Locate the cell with the specified text and output its [x, y] center coordinate. 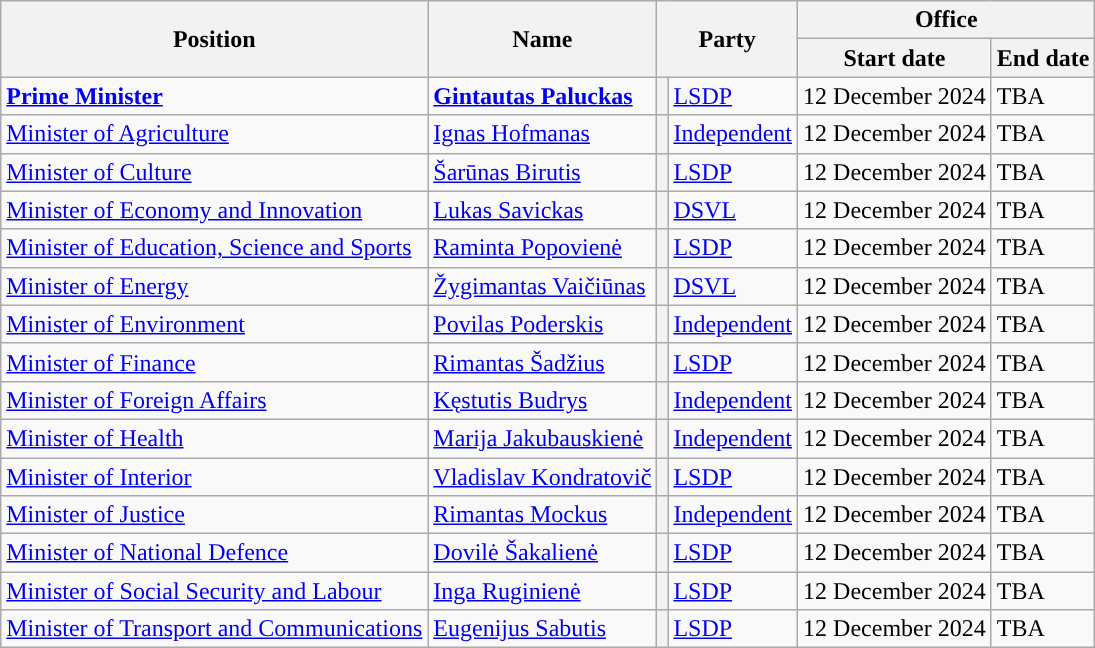
Start date [895, 58]
Gintautas Paluckas [542, 96]
Minister of Transport and Communications [214, 629]
Party [728, 39]
Minister of Interior [214, 477]
Povilas Poderskis [542, 324]
Rimantas Mockus [542, 515]
Minister of Culture [214, 172]
Žygimantas Vaičiūnas [542, 286]
Minister of Foreign Affairs [214, 400]
Kęstutis Budrys [542, 400]
Lukas Savickas [542, 210]
Vladislav Kondratovič [542, 477]
Minister of Health [214, 438]
Inga Ruginienė [542, 591]
End date [1043, 58]
Minister of Education, Science and Sports [214, 248]
Marija Jakubauskienė [542, 438]
Šarūnas Birutis [542, 172]
Minister of Justice [214, 515]
Minister of Social Security and Labour [214, 591]
Dovilė Šakalienė [542, 553]
Eugenijus Sabutis [542, 629]
Minister of Finance [214, 362]
Minister of Environment [214, 324]
Minister of Economy and Innovation [214, 210]
Minister of Agriculture [214, 134]
Minister of National Defence [214, 553]
Position [214, 39]
Minister of Energy [214, 286]
Prime Minister [214, 96]
Rimantas Šadžius [542, 362]
Office [946, 20]
Raminta Popovienė [542, 248]
Name [542, 39]
Ignas Hofmanas [542, 134]
